Extract the [x, y] coordinate from the center of the cell holding the provided text.  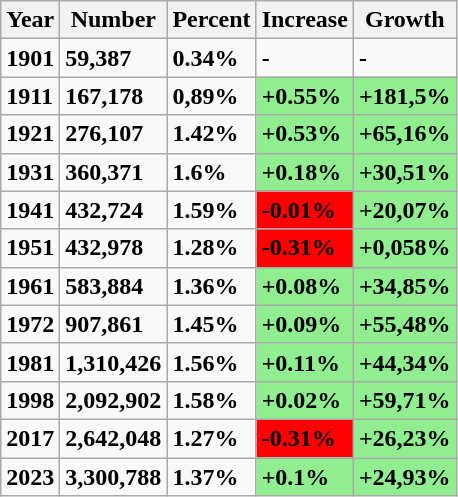
1911 [30, 96]
1901 [30, 58]
432,978 [114, 248]
+24,93% [404, 477]
0.34% [212, 58]
3,300,788 [114, 477]
907,861 [114, 324]
+26,23% [404, 438]
1.28% [212, 248]
1.27% [212, 438]
276,107 [114, 134]
432,724 [114, 210]
+181,5% [404, 96]
360,371 [114, 172]
1972 [30, 324]
+0.11% [304, 362]
+0.53% [304, 134]
+55,48% [404, 324]
+0.09% [304, 324]
1941 [30, 210]
1.59% [212, 210]
+0,058% [404, 248]
+34,85% [404, 286]
2023 [30, 477]
1.37% [212, 477]
1.36% [212, 286]
1951 [30, 248]
1.45% [212, 324]
+20,07% [404, 210]
Year [30, 20]
+0.02% [304, 400]
+0.18% [304, 172]
167,178 [114, 96]
+44,34% [404, 362]
1.58% [212, 400]
1.6% [212, 172]
+0.1% [304, 477]
+0.55% [304, 96]
1921 [30, 134]
0,89% [212, 96]
1.56% [212, 362]
Increase [304, 20]
+0.08% [304, 286]
1961 [30, 286]
1998 [30, 400]
1.42% [212, 134]
+59,71% [404, 400]
1,310,426 [114, 362]
2,642,048 [114, 438]
-0.01% [304, 210]
2,092,902 [114, 400]
Percent [212, 20]
+30,51% [404, 172]
Growth [404, 20]
Number [114, 20]
+65,16% [404, 134]
583,884 [114, 286]
1981 [30, 362]
1931 [30, 172]
2017 [30, 438]
59,387 [114, 58]
